Find where the given text appears and provide that cell's center as [x, y] coordinate. 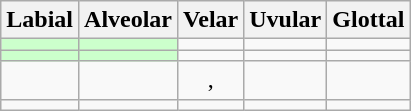
, [211, 80]
Glottal [368, 20]
Alveolar [128, 20]
Velar [211, 20]
Labial [40, 20]
Uvular [286, 20]
